Identify which cell holds the provided text, then report its [X, Y] central coordinate. 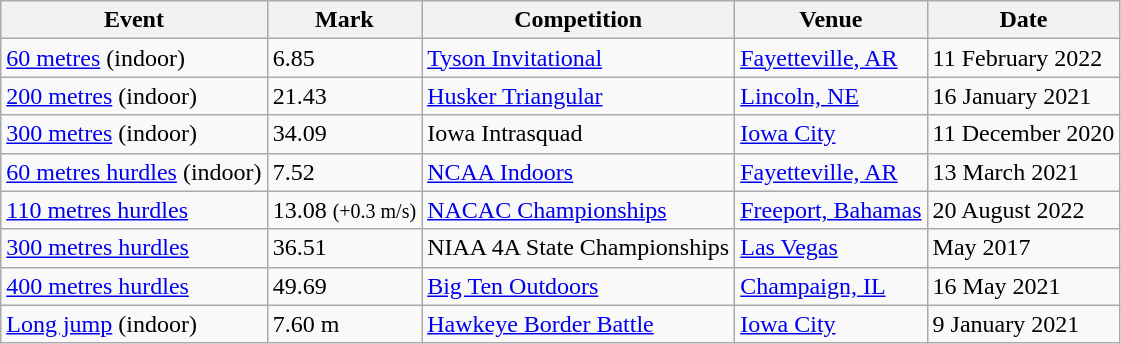
Champaign, IL [831, 286]
6.85 [344, 58]
16 January 2021 [1024, 96]
49.69 [344, 286]
Las Vegas [831, 248]
21.43 [344, 96]
20 August 2022 [1024, 210]
Competition [578, 20]
Venue [831, 20]
Iowa Intrasquad [578, 134]
9 January 2021 [1024, 324]
7.60 m [344, 324]
36.51 [344, 248]
16 May 2021 [1024, 286]
60 metres hurdles (indoor) [134, 172]
13 March 2021 [1024, 172]
Tyson Invitational [578, 58]
13.08 (+0.3 m/s) [344, 210]
200 metres (indoor) [134, 96]
60 metres (indoor) [134, 58]
Husker Triangular [578, 96]
34.09 [344, 134]
110 metres hurdles [134, 210]
Freeport, Bahamas [831, 210]
Hawkeye Border Battle [578, 324]
300 metres hurdles [134, 248]
NIAA 4A State Championships [578, 248]
May 2017 [1024, 248]
NCAA Indoors [578, 172]
400 metres hurdles [134, 286]
NACAC Championships [578, 210]
Event [134, 20]
Long jump (indoor) [134, 324]
Lincoln, NE [831, 96]
Date [1024, 20]
7.52 [344, 172]
300 metres (indoor) [134, 134]
11 December 2020 [1024, 134]
Big Ten Outdoors [578, 286]
11 February 2022 [1024, 58]
Mark [344, 20]
